Provide the (x, y) coordinate of the cell's center where the given text is located.  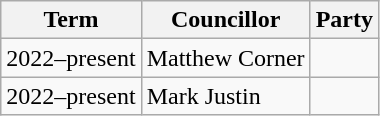
Mark Justin (226, 96)
Councillor (226, 20)
Party (344, 20)
Matthew Corner (226, 58)
Term (71, 20)
